Identify which cell holds the provided text, then report its [X, Y] central coordinate. 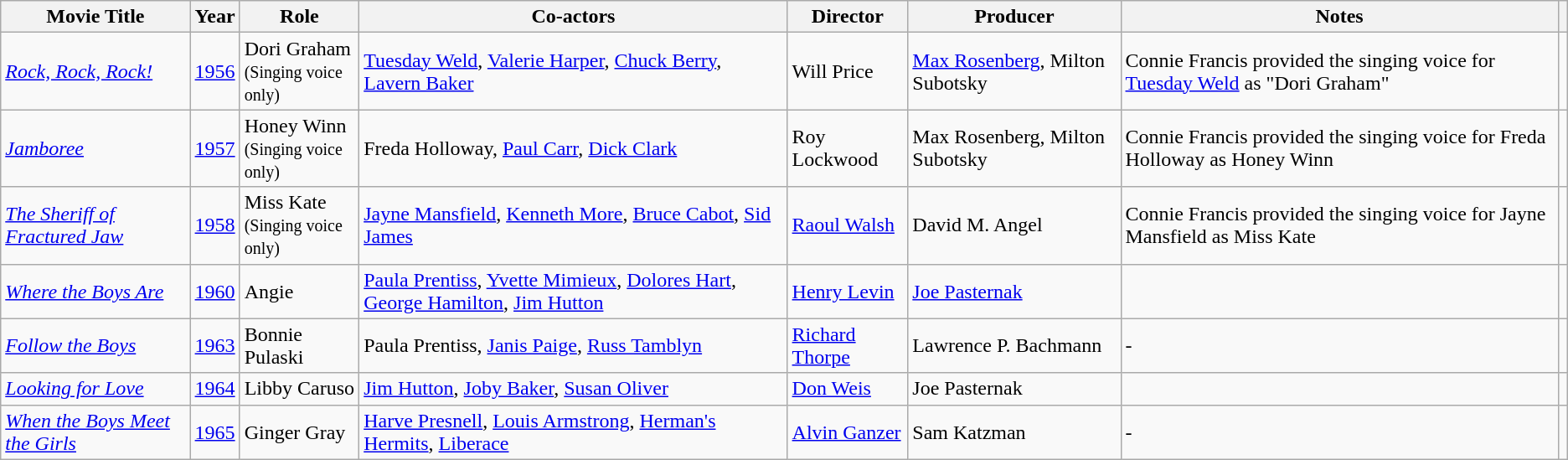
Henry Levin [848, 292]
Lawrence P. Bachmann [1014, 345]
1956 [214, 71]
Don Weis [848, 389]
Libby Caruso [300, 389]
Notes [1339, 17]
1965 [214, 432]
Connie Francis provided the singing voice for Jayne Mansfield as Miss Kate [1339, 225]
Paula Prentiss, Yvette Mimieux, Dolores Hart, George Hamilton, Jim Hutton [573, 292]
1957 [214, 148]
Follow the Boys [95, 345]
Connie Francis provided the singing voice for Freda Holloway as Honey Winn [1339, 148]
Where the Boys Are [95, 292]
Sam Katzman [1014, 432]
Dori Graham(Singing voice only) [300, 71]
1964 [214, 389]
Ginger Gray [300, 432]
Year [214, 17]
Paula Prentiss, Janis Paige, Russ Tamblyn [573, 345]
Producer [1014, 17]
Jamboree [95, 148]
Jim Hutton, Joby Baker, Susan Oliver [573, 389]
Raoul Walsh [848, 225]
Richard Thorpe [848, 345]
Role [300, 17]
Rock, Rock, Rock! [95, 71]
Alvin Ganzer [848, 432]
Director [848, 17]
Harve Presnell, Louis Armstrong, Herman's Hermits, Liberace [573, 432]
1960 [214, 292]
Movie Title [95, 17]
Honey Winn(Singing voice only) [300, 148]
Connie Francis provided the singing voice for Tuesday Weld as "Dori Graham" [1339, 71]
David M. Angel [1014, 225]
Tuesday Weld, Valerie Harper, Chuck Berry, Lavern Baker [573, 71]
Co-actors [573, 17]
Jayne Mansfield, Kenneth More, Bruce Cabot, Sid James [573, 225]
1958 [214, 225]
Looking for Love [95, 389]
Miss Kate(Singing voice only) [300, 225]
Will Price [848, 71]
1963 [214, 345]
Roy Lockwood [848, 148]
Angie [300, 292]
The Sheriff of Fractured Jaw [95, 225]
When the Boys Meet the Girls [95, 432]
Bonnie Pulaski [300, 345]
Freda Holloway, Paul Carr, Dick Clark [573, 148]
